Capture the cell that displays the provided text and extract its (X, Y) central coordinate. 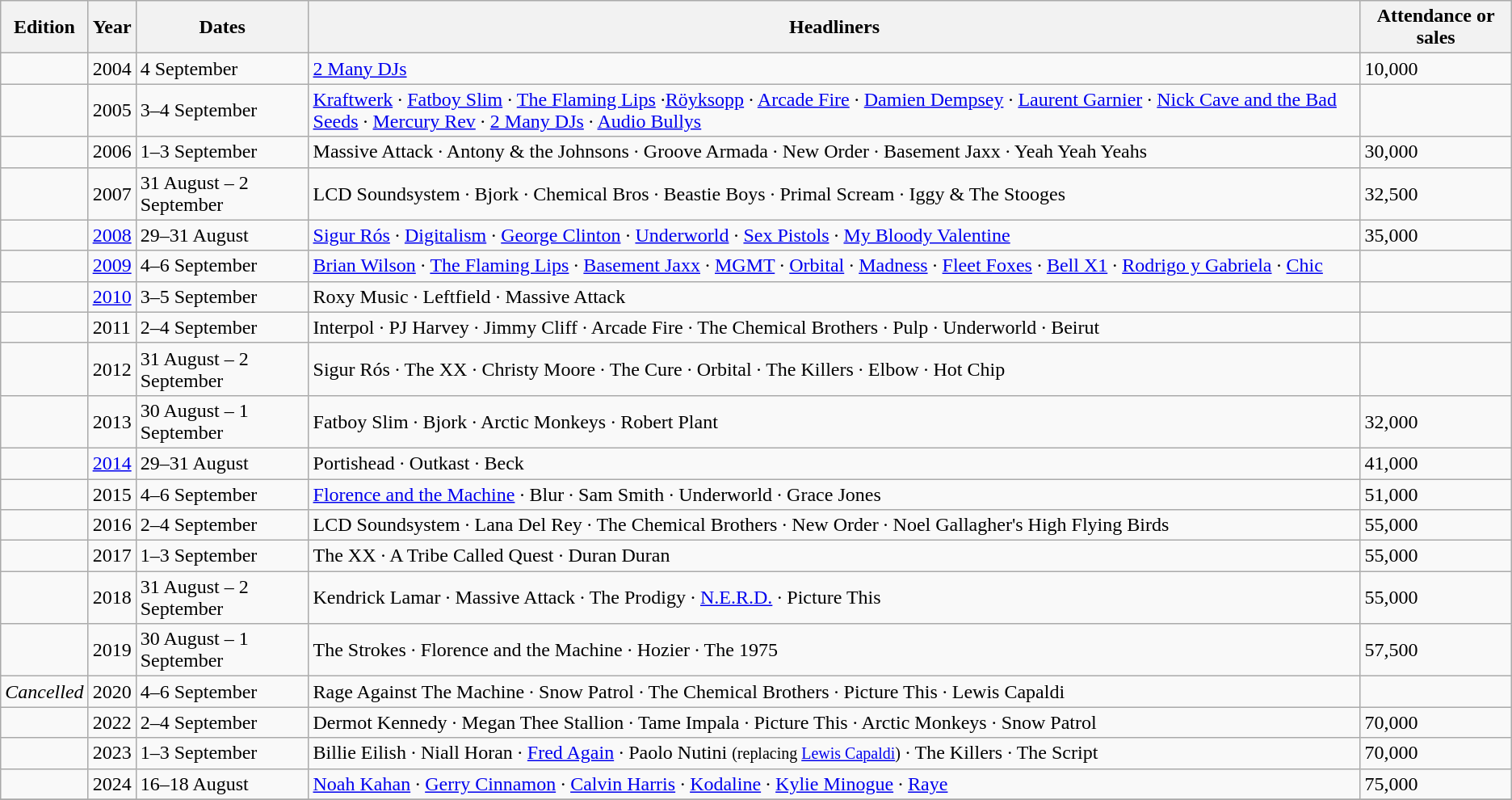
16–18 August (222, 784)
Kendrick Lamar · Massive Attack · The Prodigy · N.E.R.D. · Picture This (834, 598)
2015 (111, 494)
32,500 (1436, 194)
Billie Eilish · Niall Horan · Fred Again · Paolo Nutini (replacing Lewis Capaldi) · The Killers · The Script (834, 753)
Cancelled (44, 692)
30,000 (1436, 152)
2008 (111, 235)
Fatboy Slim · Bjork · Arctic Monkeys · Robert Plant (834, 422)
2024 (111, 784)
Dates (222, 27)
Interpol · PJ Harvey · Jimmy Cliff · Arcade Fire · The Chemical Brothers · Pulp · Underworld · Beirut (834, 327)
3–4 September (222, 110)
32,000 (1436, 422)
2011 (111, 327)
2012 (111, 368)
Sigur Rós · Digitalism · George Clinton · Underworld · Sex Pistols · My Bloody Valentine (834, 235)
2009 (111, 266)
2007 (111, 194)
Roxy Music · Leftfield · Massive Attack (834, 297)
Sigur Rós · The XX · Christy Moore · The Cure · Orbital · The Killers · Elbow · Hot Chip (834, 368)
2019 (111, 650)
2014 (111, 463)
The XX · A Tribe Called Quest · Duran Duran (834, 556)
LCD Soundsystem · Lana Del Rey · The Chemical Brothers · New Order · Noel Gallagher's High Flying Birds (834, 525)
Attendance or sales (1436, 27)
35,000 (1436, 235)
2006 (111, 152)
Edition (44, 27)
57,500 (1436, 650)
Rage Against The Machine · Snow Patrol · The Chemical Brothers · Picture This · Lewis Capaldi (834, 692)
10,000 (1436, 69)
2016 (111, 525)
2010 (111, 297)
LCD Soundsystem · Bjork · Chemical Bros · Beastie Boys · Primal Scream · Iggy & The Stooges (834, 194)
41,000 (1436, 463)
75,000 (1436, 784)
Dermot Kennedy · Megan Thee Stallion · Tame Impala · Picture This · Arctic Monkeys · Snow Patrol (834, 722)
51,000 (1436, 494)
2017 (111, 556)
2020 (111, 692)
2 Many DJs (834, 69)
Massive Attack · Antony & the Johnsons · Groove Armada · New Order · Basement Jaxx · Yeah Yeah Yeahs (834, 152)
Noah Kahan · Gerry Cinnamon · Calvin Harris · Kodaline · Kylie Minogue · Raye (834, 784)
2013 (111, 422)
Brian Wilson · The Flaming Lips · Basement Jaxx · MGMT · Orbital · Madness · Fleet Foxes · Bell X1 · Rodrigo y Gabriela · Chic (834, 266)
Florence and the Machine · Blur · Sam Smith · Underworld · Grace Jones (834, 494)
2004 (111, 69)
3–5 September (222, 297)
Headliners (834, 27)
The Strokes · Florence and the Machine · Hozier · The 1975 (834, 650)
2005 (111, 110)
2022 (111, 722)
Year (111, 27)
2023 (111, 753)
4 September (222, 69)
Portishead · Outkast · Beck (834, 463)
2018 (111, 598)
